Return the [X, Y] coordinate for the center point of the cell that contains the specified text.  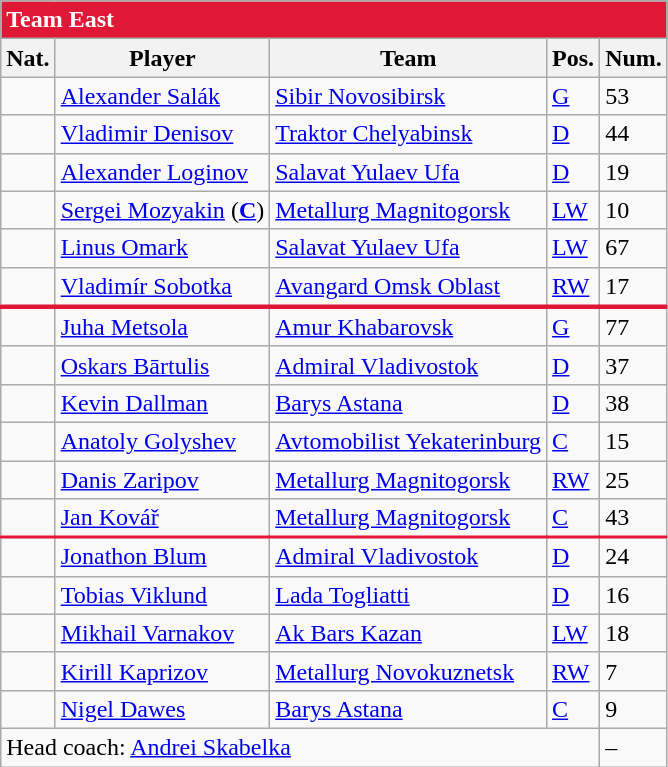
Vladimír Sobotka [162, 287]
Avtomobilist Yekaterinburg [408, 441]
Lada Togliatti [408, 595]
Amur Khabarovsk [408, 327]
Alexander Salák [162, 96]
44 [634, 134]
77 [634, 327]
Head coach: Andrei Skabelka [300, 747]
Num. [634, 58]
Metallurg Novokuznetsk [408, 671]
Sibir Novosibirsk [408, 96]
10 [634, 210]
Juha Metsola [162, 327]
Nigel Dawes [162, 709]
25 [634, 479]
Jonathon Blum [162, 556]
Team [408, 58]
Anatoly Golyshev [162, 441]
Linus Omark [162, 248]
15 [634, 441]
Team East [334, 20]
Avangard Omsk Oblast [408, 287]
Sergei Mozyakin (C) [162, 210]
Kevin Dallman [162, 403]
17 [634, 287]
24 [634, 556]
Kirill Kaprizov [162, 671]
Danis Zaripov [162, 479]
18 [634, 633]
Player [162, 58]
Jan Kovář [162, 518]
Mikhail Varnakov [162, 633]
19 [634, 172]
7 [634, 671]
Ak Bars Kazan [408, 633]
Nat. [28, 58]
Oskars Bārtulis [162, 365]
16 [634, 595]
– [634, 747]
37 [634, 365]
Vladimir Denisov [162, 134]
43 [634, 518]
Pos. [574, 58]
67 [634, 248]
38 [634, 403]
9 [634, 709]
Tobias Viklund [162, 595]
53 [634, 96]
Alexander Loginov [162, 172]
Traktor Chelyabinsk [408, 134]
